Identify which cell holds the provided text, then report its (X, Y) central coordinate. 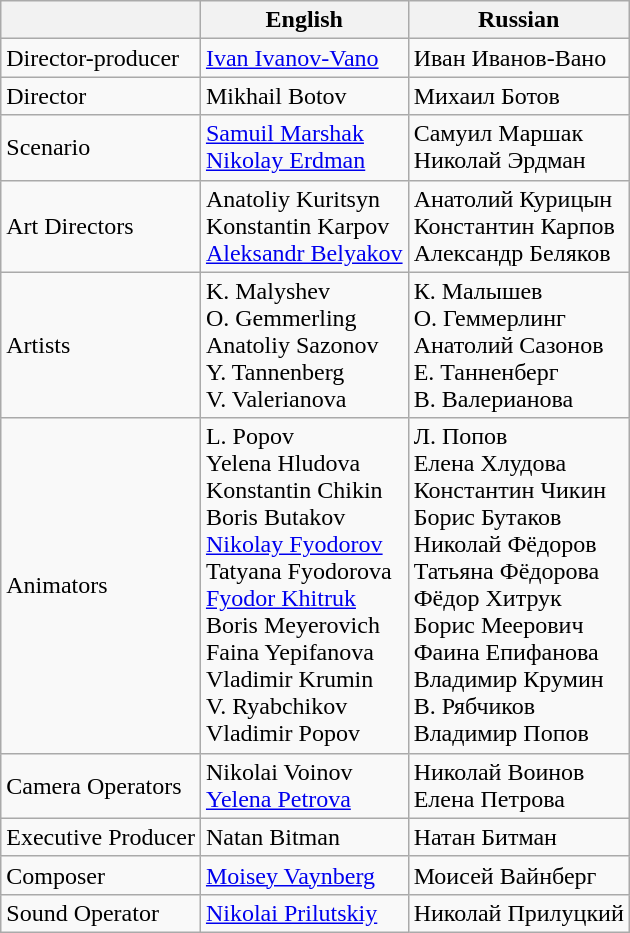
K. MalyshevO. GemmerlingAnatoliy SazonovY. TannenbergV. Valerianova (304, 345)
К. МалышевО. ГеммерлингАнатолий СазоновЕ. ТанненбергВ. Валерианова (518, 345)
Composer (101, 875)
Camera Operators (101, 786)
Самуил МаршакНиколай Эрдман (518, 148)
Director (101, 96)
Artists (101, 345)
Director-producer (101, 58)
English (304, 20)
Михаил Ботов (518, 96)
Nikolai VoinovYelena Petrova (304, 786)
Anatoliy KuritsynKonstantin KarpovAleksandr Belyakov (304, 226)
Animators (101, 586)
Sound Operator (101, 913)
Moisey Vaynberg (304, 875)
Russian (518, 20)
Иван Иванов-Вано (518, 58)
Natan Bitman (304, 837)
Art Directors (101, 226)
Nikolai Prilutskiy (304, 913)
Samuil MarshakNikolay Erdman (304, 148)
Ivan Ivanov-Vano (304, 58)
Николай Прилуцкий (518, 913)
Николай ВоиновЕлена Петрова (518, 786)
Mikhail Botov (304, 96)
Scenario (101, 148)
Натан Битман (518, 837)
Моисей Вайнберг (518, 875)
Анатолий КурицынКонстантин КарповАлександр Беляков (518, 226)
Executive Producer (101, 837)
